Locate the cell with the specified text and output its [X, Y] center coordinate. 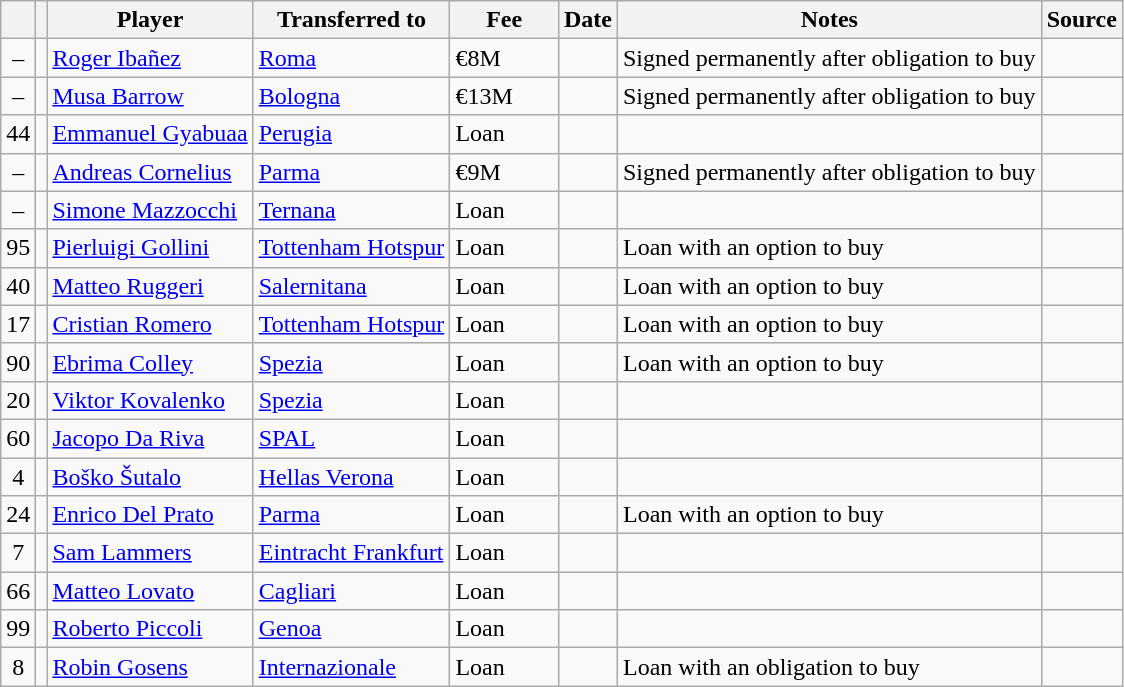
Roberto Piccoli [150, 629]
Transferred to [352, 20]
Andreas Cornelius [150, 172]
€8M [504, 58]
Genoa [352, 629]
Sam Lammers [150, 553]
7 [18, 553]
17 [18, 324]
Boško Šutalo [150, 477]
Pierluigi Gollini [150, 248]
66 [18, 591]
Cristian Romero [150, 324]
Hellas Verona [352, 477]
Loan with an obligation to buy [829, 667]
60 [18, 438]
Fee [504, 20]
Roma [352, 58]
Matteo Lovato [150, 591]
20 [18, 400]
99 [18, 629]
Simone Mazzocchi [150, 210]
Notes [829, 20]
Salernitana [352, 286]
Bologna [352, 96]
€9M [504, 172]
4 [18, 477]
SPAL [352, 438]
Player [150, 20]
Date [588, 20]
Musa Barrow [150, 96]
Source [1082, 20]
44 [18, 134]
Ebrima Colley [150, 362]
Ternana [352, 210]
95 [18, 248]
€13M [504, 96]
40 [18, 286]
Robin Gosens [150, 667]
Roger Ibañez [150, 58]
Matteo Ruggeri [150, 286]
90 [18, 362]
Internazionale [352, 667]
Viktor Kovalenko [150, 400]
Cagliari [352, 591]
Eintracht Frankfurt [352, 553]
8 [18, 667]
Perugia [352, 134]
24 [18, 515]
Emmanuel Gyabuaa [150, 134]
Jacopo Da Riva [150, 438]
Enrico Del Prato [150, 515]
